Capture the cell that displays the provided text and extract its [X, Y] central coordinate. 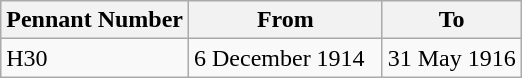
Pennant Number [95, 20]
To [452, 20]
6 December 1914 [285, 58]
31 May 1916 [452, 58]
H30 [95, 58]
From [285, 20]
